Pinpoint the cell where the given text exists, returning its (x, y) midpoint coordinate. 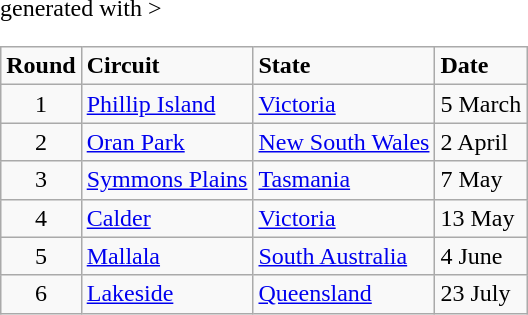
3 (41, 180)
Queensland (344, 294)
New South Wales (344, 142)
South Australia (344, 256)
7 May (481, 180)
Symmons Plains (167, 180)
Phillip Island (167, 104)
Circuit (167, 66)
2 (41, 142)
23 July (481, 294)
5 (41, 256)
13 May (481, 218)
Date (481, 66)
1 (41, 104)
6 (41, 294)
5 March (481, 104)
4 June (481, 256)
Calder (167, 218)
Lakeside (167, 294)
2 April (481, 142)
4 (41, 218)
Mallala (167, 256)
Tasmania (344, 180)
Round (41, 66)
Oran Park (167, 142)
State (344, 66)
